For the text-containing cell, return its midpoint in (x, y) coordinate format. 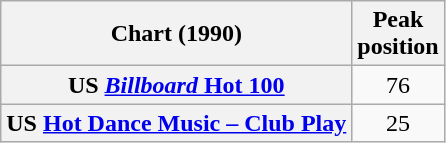
76 (398, 85)
US Hot Dance Music – Club Play (176, 123)
25 (398, 123)
Chart (1990) (176, 34)
US Billboard Hot 100 (176, 85)
Peakposition (398, 34)
